Provide the (X, Y) coordinate of the cell's center where the given text is located.  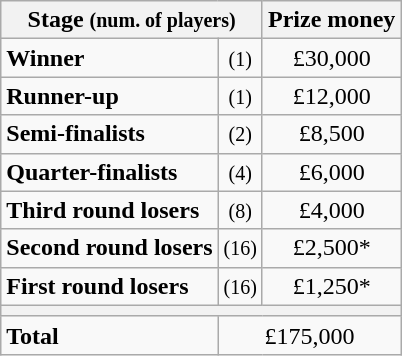
£6,000 (331, 172)
Second round losers (110, 248)
£8,500 (331, 134)
Semi-finalists (110, 134)
Quarter-finalists (110, 172)
Prize money (331, 20)
£4,000 (331, 210)
£1,250* (331, 286)
£30,000 (331, 58)
Third round losers (110, 210)
(2) (240, 134)
£12,000 (331, 96)
First round losers (110, 286)
£175,000 (310, 335)
Winner (110, 58)
Total (110, 335)
(4) (240, 172)
Runner-up (110, 96)
Stage (num. of players) (132, 20)
£2,500* (331, 248)
(8) (240, 210)
